Return the (x, y) coordinate for the center point of the cell that contains the specified text.  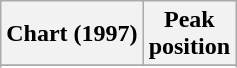
Peakposition (189, 34)
Chart (1997) (72, 34)
